Find where the given text appears and provide that cell's center as [x, y] coordinate. 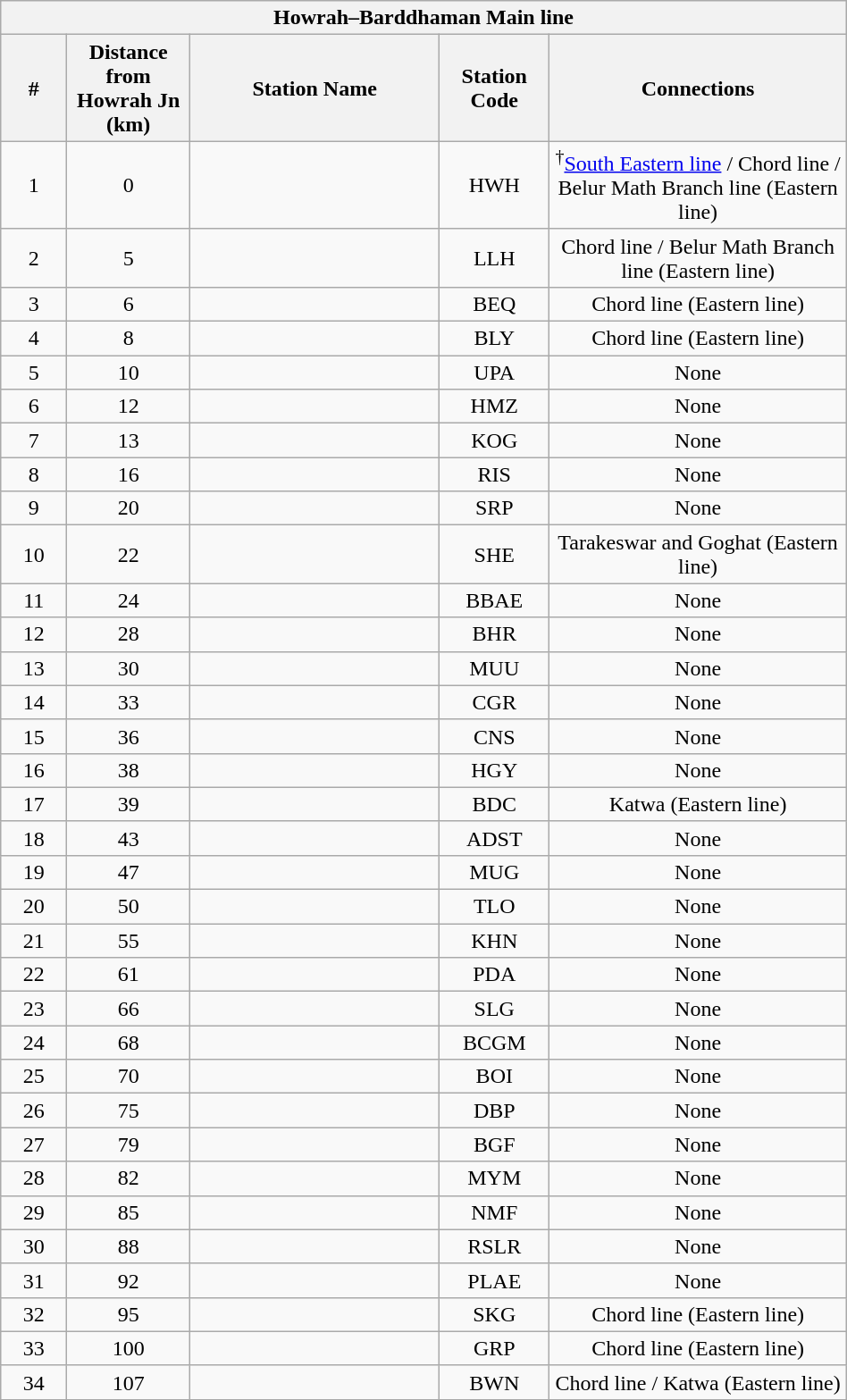
31 [34, 1280]
3 [34, 304]
75 [129, 1111]
BOI [495, 1077]
HMZ [495, 407]
11 [34, 600]
ADST [495, 838]
Chord line / Katwa (Eastern line) [698, 1382]
23 [34, 1009]
UPA [495, 373]
NMF [495, 1212]
100 [129, 1348]
KHN [495, 941]
BGF [495, 1144]
Howrah–Barddhaman Main line [423, 18]
19 [34, 872]
2 [34, 257]
34 [34, 1382]
25 [34, 1077]
29 [34, 1212]
MYM [495, 1178]
15 [34, 736]
21 [34, 941]
Tarakeswar and Goghat (Eastern line) [698, 554]
26 [34, 1111]
92 [129, 1280]
95 [129, 1314]
BWN [495, 1382]
70 [129, 1077]
43 [129, 838]
Connections [698, 88]
BBAE [495, 600]
CGR [495, 702]
LLH [495, 257]
38 [129, 770]
7 [34, 440]
BDC [495, 804]
†South Eastern line / Chord line / Belur Math Branch line (Eastern line) [698, 186]
RSLR [495, 1246]
Station Name [314, 88]
39 [129, 804]
9 [34, 508]
BHR [495, 634]
TLO [495, 907]
36 [129, 736]
107 [129, 1382]
66 [129, 1009]
SRP [495, 508]
MUU [495, 668]
Distance from Howrah Jn (km) [129, 88]
88 [129, 1246]
RIS [495, 474]
0 [129, 186]
68 [129, 1043]
1 [34, 186]
BEQ [495, 304]
4 [34, 339]
32 [34, 1314]
61 [129, 975]
SKG [495, 1314]
MUG [495, 872]
DBP [495, 1111]
47 [129, 872]
79 [129, 1144]
18 [34, 838]
82 [129, 1178]
85 [129, 1212]
KOG [495, 440]
BCGM [495, 1043]
CNS [495, 736]
SLG [495, 1009]
# [34, 88]
17 [34, 804]
Katwa (Eastern line) [698, 804]
14 [34, 702]
Station Code [495, 88]
GRP [495, 1348]
SHE [495, 554]
BLY [495, 339]
55 [129, 941]
HGY [495, 770]
Chord line / Belur Math Branch line (Eastern line) [698, 257]
HWH [495, 186]
PLAE [495, 1280]
PDA [495, 975]
27 [34, 1144]
50 [129, 907]
